Capture the cell that displays the provided text and extract its (x, y) central coordinate. 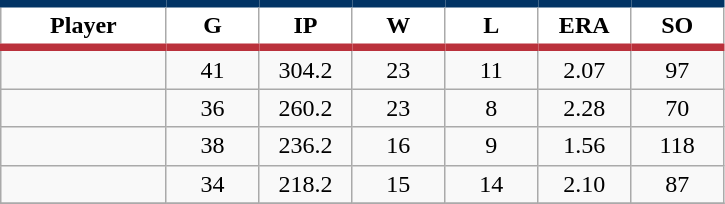
Player (84, 26)
260.2 (306, 108)
IP (306, 26)
236.2 (306, 146)
G (212, 26)
16 (398, 146)
118 (678, 146)
2.28 (584, 108)
15 (398, 184)
1.56 (584, 146)
11 (492, 68)
W (398, 26)
38 (212, 146)
70 (678, 108)
304.2 (306, 68)
SO (678, 26)
2.10 (584, 184)
41 (212, 68)
9 (492, 146)
218.2 (306, 184)
36 (212, 108)
2.07 (584, 68)
97 (678, 68)
87 (678, 184)
L (492, 26)
34 (212, 184)
ERA (584, 26)
8 (492, 108)
14 (492, 184)
